Locate the cell with the specified text and output its (X, Y) center coordinate. 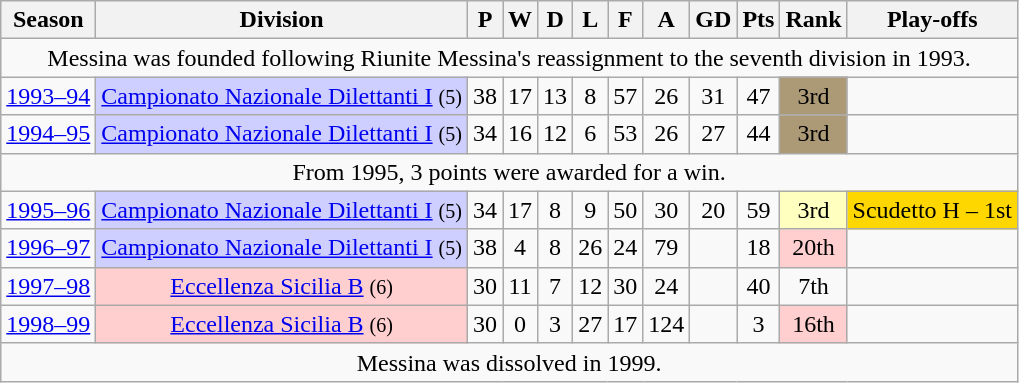
1998–99 (48, 324)
4 (520, 248)
1995–96 (48, 210)
18 (758, 248)
6 (590, 134)
16 (520, 134)
F (626, 20)
W (520, 20)
53 (626, 134)
Division (282, 20)
79 (666, 248)
1997–98 (48, 286)
P (484, 20)
L (590, 20)
16th (814, 324)
31 (714, 96)
47 (758, 96)
7th (814, 286)
40 (758, 286)
From 1995, 3 points were awarded for a win. (510, 172)
Messina was dissolved in 1999. (510, 362)
57 (626, 96)
GD (714, 20)
11 (520, 286)
Rank (814, 20)
0 (520, 324)
44 (758, 134)
1996–97 (48, 248)
Season (48, 20)
20th (814, 248)
13 (556, 96)
D (556, 20)
59 (758, 210)
20 (714, 210)
7 (556, 286)
Play-offs (932, 20)
Messina was founded following Riunite Messina's reassignment to the seventh division in 1993. (510, 58)
A (666, 20)
1993–94 (48, 96)
1994–95 (48, 134)
9 (590, 210)
50 (626, 210)
Scudetto H – 1st (932, 210)
124 (666, 324)
Pts (758, 20)
